Pinpoint the cell where the given text exists, returning its (X, Y) midpoint coordinate. 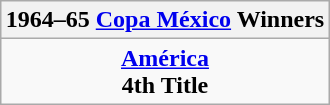
América4th Title (165, 72)
1964–65 Copa México Winners (165, 20)
